Scan for the cell matching the given text and deliver its (X, Y) coordinate at center. 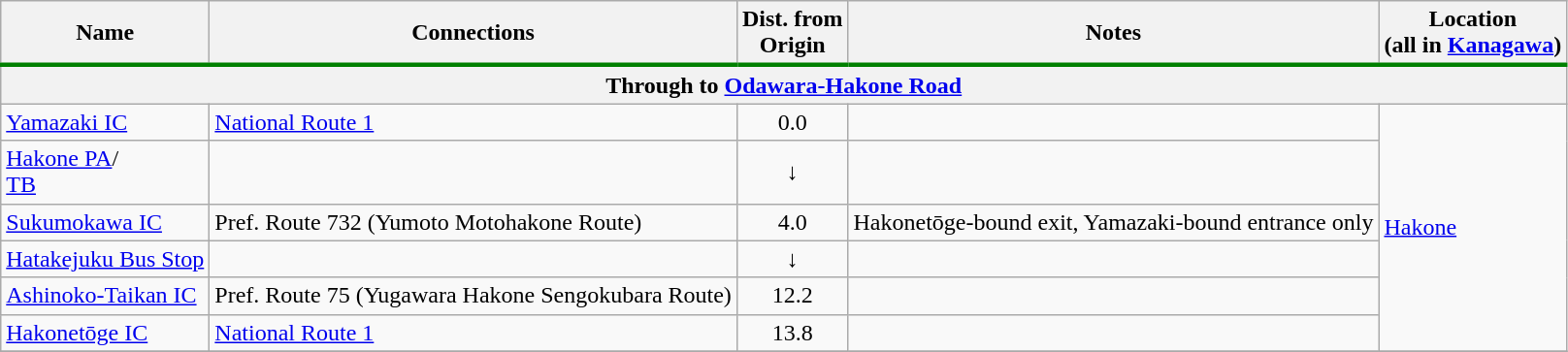
Ashinoko-Taikan IC (105, 296)
Location(all in Kanagawa) (1473, 33)
13.8 (792, 333)
Through to Odawara-Hakone Road (784, 84)
Hakonetōge IC (105, 333)
Dist. fromOrigin (792, 33)
Notes (1114, 33)
Hakonetōge-bound exit, Yamazaki-bound entrance only (1114, 222)
0.0 (792, 122)
12.2 (792, 296)
4.0 (792, 222)
Sukumokawa IC (105, 222)
Hakone PA/TB (105, 173)
Yamazaki IC (105, 122)
Name (105, 33)
Hatakejuku Bus Stop (105, 259)
Connections (474, 33)
Pref. Route 732 (Yumoto Motohakone Route) (474, 222)
Pref. Route 75 (Yugawara Hakone Sengokubara Route) (474, 296)
Hakone (1473, 227)
